Locate the cell with the specified text and output its [x, y] center coordinate. 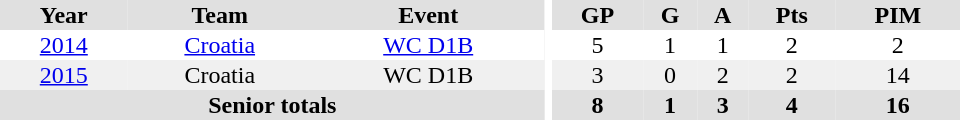
14 [898, 75]
Senior totals [272, 105]
G [670, 15]
Event [428, 15]
2014 [64, 45]
8 [598, 105]
16 [898, 105]
PIM [898, 15]
A [722, 15]
5 [598, 45]
4 [792, 105]
2015 [64, 75]
Year [64, 15]
GP [598, 15]
Team [220, 15]
Pts [792, 15]
0 [670, 75]
